Search for the cell housing the specified text and yield its (x, y) center coordinate. 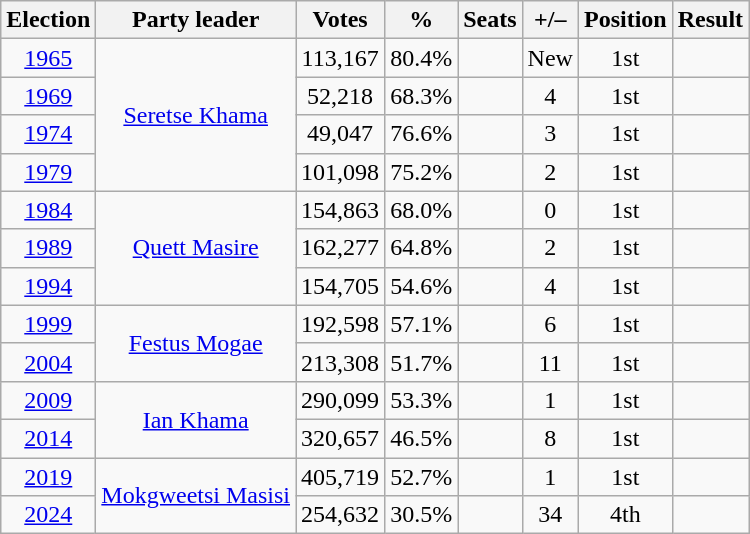
New (550, 58)
Election (48, 20)
Result (710, 20)
Position (625, 20)
0 (550, 210)
2019 (48, 477)
52,218 (340, 96)
2009 (48, 400)
1984 (48, 210)
76.6% (422, 134)
113,167 (340, 58)
192,598 (340, 324)
Votes (340, 20)
49,047 (340, 134)
8 (550, 438)
4th (625, 515)
Quett Masire (196, 248)
1989 (48, 248)
80.4% (422, 58)
320,657 (340, 438)
1969 (48, 96)
57.1% (422, 324)
Mokgweetsi Masisi (196, 496)
46.5% (422, 438)
2014 (48, 438)
101,098 (340, 172)
254,632 (340, 515)
1999 (48, 324)
Seats (490, 20)
34 (550, 515)
2024 (48, 515)
6 (550, 324)
52.7% (422, 477)
54.6% (422, 286)
64.8% (422, 248)
2004 (48, 362)
Seretse Khama (196, 115)
68.3% (422, 96)
+/– (550, 20)
Festus Mogae (196, 343)
290,099 (340, 400)
68.0% (422, 210)
162,277 (340, 248)
405,719 (340, 477)
51.7% (422, 362)
213,308 (340, 362)
3 (550, 134)
30.5% (422, 515)
154,705 (340, 286)
11 (550, 362)
1965 (48, 58)
Ian Khama (196, 419)
1979 (48, 172)
Party leader (196, 20)
53.3% (422, 400)
1994 (48, 286)
1974 (48, 134)
75.2% (422, 172)
154,863 (340, 210)
% (422, 20)
